For the text-containing cell, return its midpoint in (X, Y) coordinate format. 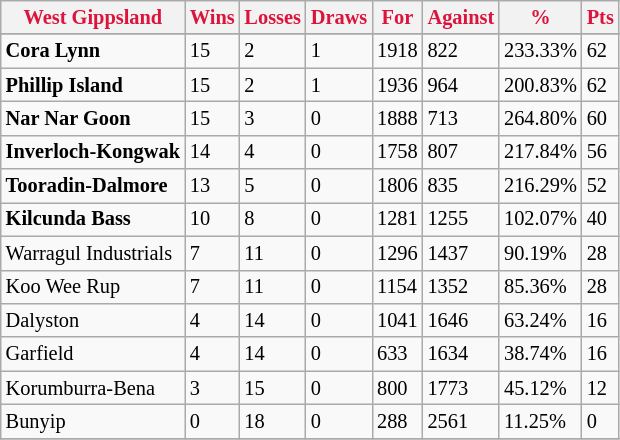
13 (212, 186)
800 (397, 388)
40 (600, 219)
822 (462, 51)
288 (397, 421)
45.12% (540, 388)
1918 (397, 51)
1296 (397, 253)
Phillip Island (93, 85)
1154 (397, 287)
1281 (397, 219)
Losses (273, 17)
52 (600, 186)
264.80% (540, 118)
835 (462, 186)
For (397, 17)
38.74% (540, 354)
1352 (462, 287)
60 (600, 118)
1888 (397, 118)
85.36% (540, 287)
Nar Nar Goon (93, 118)
Wins (212, 17)
Draws (339, 17)
8 (273, 219)
233.33% (540, 51)
217.84% (540, 152)
Pts (600, 17)
633 (397, 354)
11.25% (540, 421)
Inverloch-Kongwak (93, 152)
1634 (462, 354)
1255 (462, 219)
63.24% (540, 320)
200.83% (540, 85)
102.07% (540, 219)
1437 (462, 253)
1758 (397, 152)
90.19% (540, 253)
964 (462, 85)
1806 (397, 186)
56 (600, 152)
1773 (462, 388)
216.29% (540, 186)
Kilcunda Bass (93, 219)
Dalyston (93, 320)
1936 (397, 85)
12 (600, 388)
807 (462, 152)
% (540, 17)
Cora Lynn (93, 51)
2561 (462, 421)
West Gippsland (93, 17)
18 (273, 421)
1041 (397, 320)
Bunyip (93, 421)
Garfield (93, 354)
Warragul Industrials (93, 253)
713 (462, 118)
5 (273, 186)
1646 (462, 320)
10 (212, 219)
Against (462, 17)
Korumburra-Bena (93, 388)
Koo Wee Rup (93, 287)
Tooradin-Dalmore (93, 186)
